Pinpoint the cell where the given text exists, returning its (X, Y) midpoint coordinate. 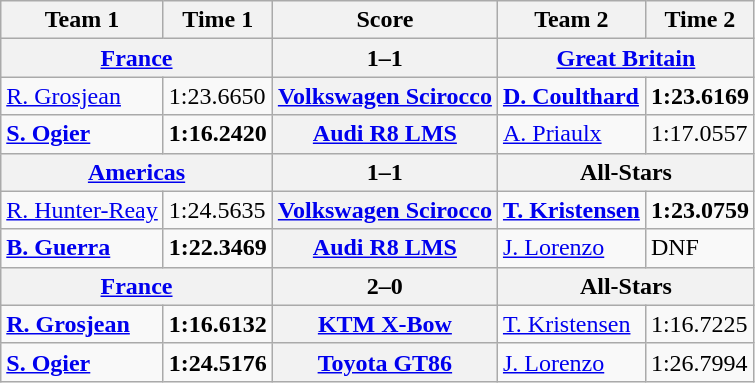
1:16.7225 (700, 324)
Score (384, 20)
2–0 (384, 286)
Time 1 (218, 20)
Great Britain (626, 58)
1:24.5176 (218, 362)
1:16.6132 (218, 324)
D. Coulthard (571, 96)
B. Guerra (82, 248)
Team 1 (82, 20)
1:16.2420 (218, 134)
Team 2 (571, 20)
Americas (137, 172)
1:17.0557 (700, 134)
R. Hunter-Reay (82, 210)
KTM X-Bow (384, 324)
1:23.6169 (700, 96)
1:26.7994 (700, 362)
A. Priaulx (571, 134)
1:24.5635 (218, 210)
1:23.6650 (218, 96)
1:23.0759 (700, 210)
Toyota GT86 (384, 362)
DNF (700, 248)
1:22.3469 (218, 248)
Time 2 (700, 20)
